Locate the cell with the specified text and output its [x, y] center coordinate. 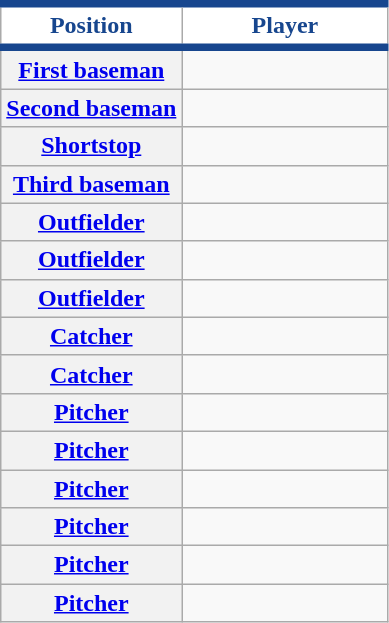
First baseman [92, 68]
Shortstop [92, 146]
Position [92, 26]
Player [285, 26]
Second baseman [92, 108]
Third baseman [92, 184]
